Pinpoint the cell where the given text exists, returning its [X, Y] midpoint coordinate. 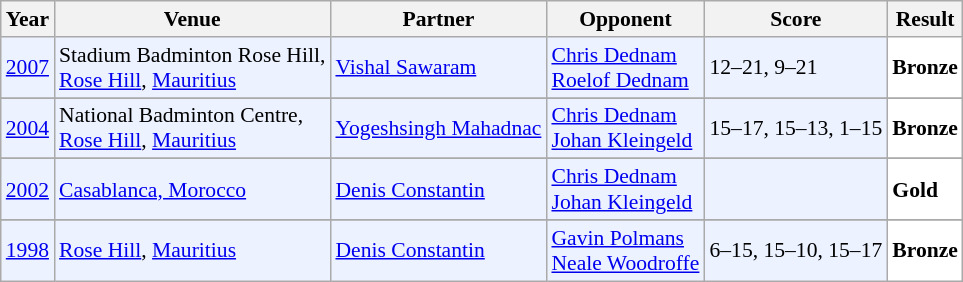
Opponent [625, 19]
Gavin Polmans Neale Woodroffe [625, 250]
15–17, 15–13, 1–15 [796, 128]
Casablanca, Morocco [192, 190]
Stadium Badminton Rose Hill,Rose Hill, Mauritius [192, 68]
1998 [28, 250]
Chris Dednam Roelof Dednam [625, 68]
Gold [925, 190]
Venue [192, 19]
6–15, 15–10, 15–17 [796, 250]
12–21, 9–21 [796, 68]
Vishal Sawaram [438, 68]
Yogeshsingh Mahadnac [438, 128]
Year [28, 19]
2004 [28, 128]
Score [796, 19]
2007 [28, 68]
2002 [28, 190]
Rose Hill, Mauritius [192, 250]
Partner [438, 19]
Result [925, 19]
National Badminton Centre,Rose Hill, Mauritius [192, 128]
